Determine the (x, y) coordinate at the center of the cell enclosing the given text.  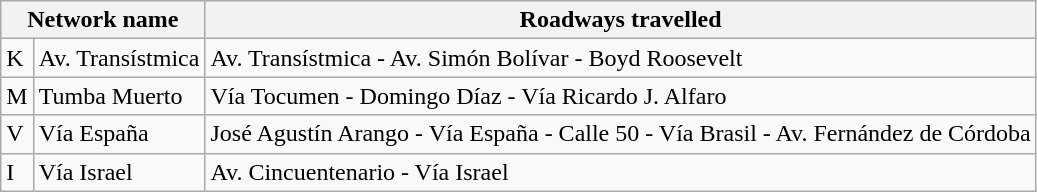
Av. Transístmica (119, 58)
Network name (103, 20)
José Agustín Arango - Vía España - Calle 50 - Vía Brasil - Av. Fernández de Córdoba (620, 134)
Av. Transístmica - Av. Simón Bolívar - Boyd Roosevelt (620, 58)
Tumba Muerto (119, 96)
Roadways travelled (620, 20)
K (17, 58)
Vía Tocumen - Domingo Díaz - Vía Ricardo J. Alfaro (620, 96)
V (17, 134)
Vía España (119, 134)
Vía Israel (119, 172)
M (17, 96)
Av. Cincuentenario - Vía Israel (620, 172)
I (17, 172)
